Scan for the cell matching the given text and deliver its (X, Y) coordinate at center. 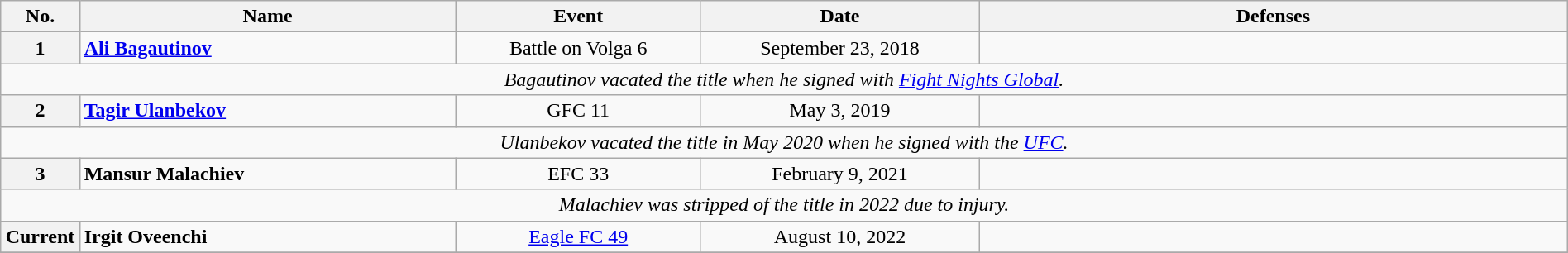
Tagir Ulanbekov (268, 111)
EFC 33 (579, 174)
Eagle FC 49 (579, 236)
Malachiev was stripped of the title in 2022 due to injury. (784, 205)
No. (40, 17)
Battle on Volga 6 (579, 48)
Name (268, 17)
Ali Bagautinov (268, 48)
August 10, 2022 (839, 236)
Date (839, 17)
Mansur Malachiev (268, 174)
Event (579, 17)
Irgit Oveenchi (268, 236)
Bagautinov vacated the title when he signed with Fight Nights Global. (784, 79)
Ulanbekov vacated the title in May 2020 when he signed with the UFC. (784, 142)
September 23, 2018 (839, 48)
2 (40, 111)
1 (40, 48)
3 (40, 174)
February 9, 2021 (839, 174)
Defenses (1274, 17)
May 3, 2019 (839, 111)
Current (40, 236)
GFC 11 (579, 111)
